Provide the [X, Y] coordinate of the cell's center where the given text is located.  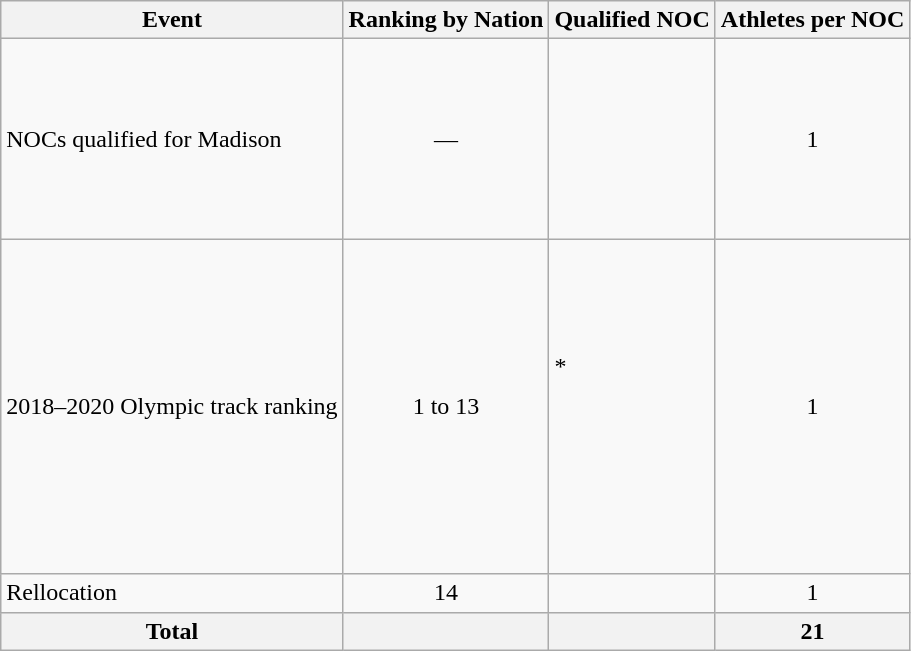
Ranking by Nation [446, 20]
21 [812, 631]
1 to 13 [446, 406]
— [446, 139]
Athletes per NOC [812, 20]
NOCs qualified for Madison [172, 139]
Total [172, 631]
14 [446, 593]
Qualified NOC [632, 20]
* [632, 406]
2018–2020 Olympic track ranking [172, 406]
Rellocation [172, 593]
Event [172, 20]
